Output the [X, Y] coordinate of the center of the cell containing the given text.  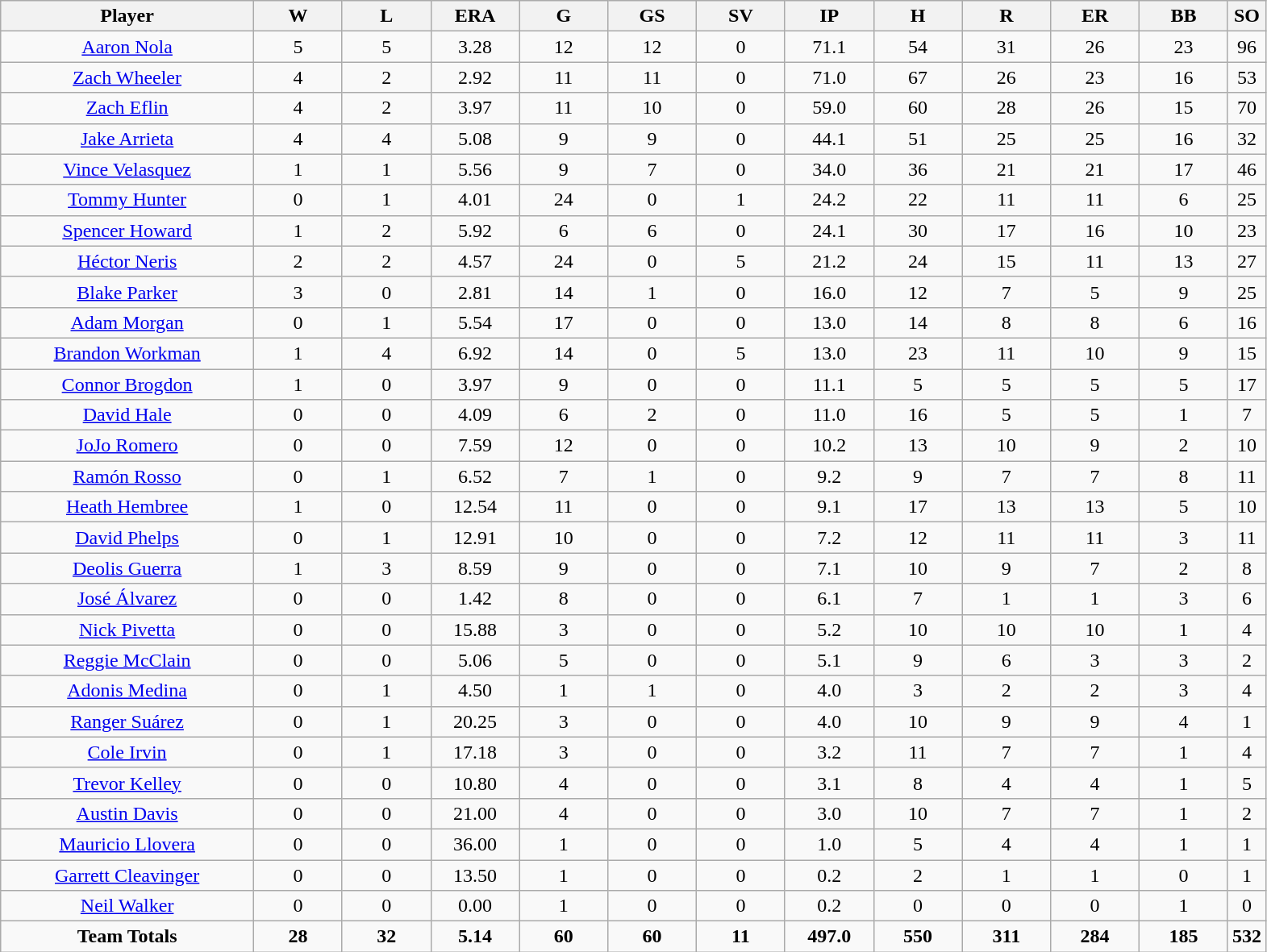
BB [1184, 16]
11.0 [829, 415]
96 [1247, 47]
2.92 [475, 77]
Player [127, 16]
9.2 [829, 476]
9.1 [829, 507]
51 [918, 139]
5.56 [475, 169]
22 [918, 200]
Aaron Nola [127, 47]
21.2 [829, 261]
1.42 [475, 599]
David Hale [127, 415]
Vince Velasquez [127, 169]
27 [1247, 261]
Blake Parker [127, 292]
36 [918, 169]
71.1 [829, 47]
H [918, 16]
12.91 [475, 538]
17.18 [475, 752]
Connor Brogdon [127, 385]
GS [652, 16]
11.1 [829, 385]
Cole Irvin [127, 752]
13.50 [475, 875]
Ranger Suárez [127, 721]
L [386, 16]
3.0 [829, 813]
311 [1007, 937]
Spencer Howard [127, 231]
59.0 [829, 108]
8.59 [475, 568]
20.25 [475, 721]
67 [918, 77]
3.2 [829, 752]
532 [1247, 937]
7.59 [475, 446]
46 [1247, 169]
Mauricio Llovera [127, 844]
44.1 [829, 139]
JoJo Romero [127, 446]
10.80 [475, 783]
Zach Eflin [127, 108]
José Álvarez [127, 599]
6.92 [475, 353]
Deolis Guerra [127, 568]
Austin Davis [127, 813]
Brandon Workman [127, 353]
Nick Pivetta [127, 630]
36.00 [475, 844]
12.54 [475, 507]
4.09 [475, 415]
Zach Wheeler [127, 77]
Héctor Neris [127, 261]
284 [1095, 937]
54 [918, 47]
31 [1007, 47]
Jake Arrieta [127, 139]
W [298, 16]
7.2 [829, 538]
550 [918, 937]
SO [1247, 16]
Neil Walker [127, 906]
Adam Morgan [127, 322]
Trevor Kelley [127, 783]
24.1 [829, 231]
24.2 [829, 200]
53 [1247, 77]
4.50 [475, 691]
70 [1247, 108]
Reggie McClain [127, 660]
ER [1095, 16]
5.2 [829, 630]
4.01 [475, 200]
5.92 [475, 231]
5.08 [475, 139]
7.1 [829, 568]
SV [741, 16]
Heath Hembree [127, 507]
6.1 [829, 599]
6.52 [475, 476]
497.0 [829, 937]
IP [829, 16]
2.81 [475, 292]
0.00 [475, 906]
Ramón Rosso [127, 476]
Tommy Hunter [127, 200]
3.1 [829, 783]
Adonis Medina [127, 691]
4.57 [475, 261]
30 [918, 231]
3.28 [475, 47]
5.54 [475, 322]
16.0 [829, 292]
5.1 [829, 660]
1.0 [829, 844]
Team Totals [127, 937]
15.88 [475, 630]
71.0 [829, 77]
5.14 [475, 937]
David Phelps [127, 538]
Garrett Cleavinger [127, 875]
5.06 [475, 660]
34.0 [829, 169]
G [564, 16]
R [1007, 16]
ERA [475, 16]
21.00 [475, 813]
185 [1184, 937]
10.2 [829, 446]
